Determine the [x, y] coordinate at the center of the cell enclosing the given text.  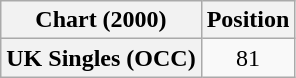
Position [248, 20]
Chart (2000) [101, 20]
UK Singles (OCC) [101, 58]
81 [248, 58]
